Pinpoint the cell where the given text exists, returning its (X, Y) midpoint coordinate. 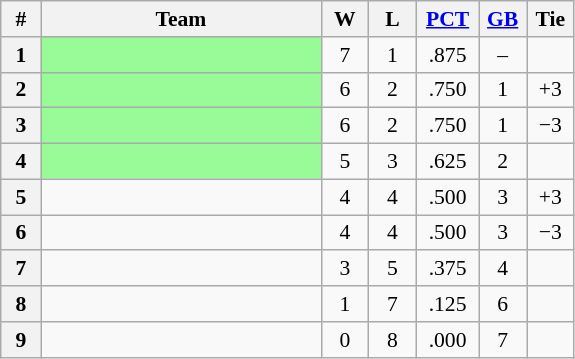
W (345, 19)
# (21, 19)
.375 (448, 269)
.875 (448, 55)
L (393, 19)
PCT (448, 19)
Team (181, 19)
9 (21, 340)
.000 (448, 340)
– (503, 55)
Tie (550, 19)
GB (503, 19)
.125 (448, 304)
0 (345, 340)
.625 (448, 162)
